From the cell containing the given text, extract its center point as [x, y] coordinate. 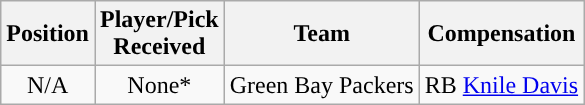
Player/PickReceived [159, 34]
Compensation [501, 34]
RB Knile Davis [501, 85]
None* [159, 85]
Team [322, 34]
Position [48, 34]
N/A [48, 85]
Green Bay Packers [322, 85]
